Extract the [x, y] coordinate from the center of the cell holding the provided text.  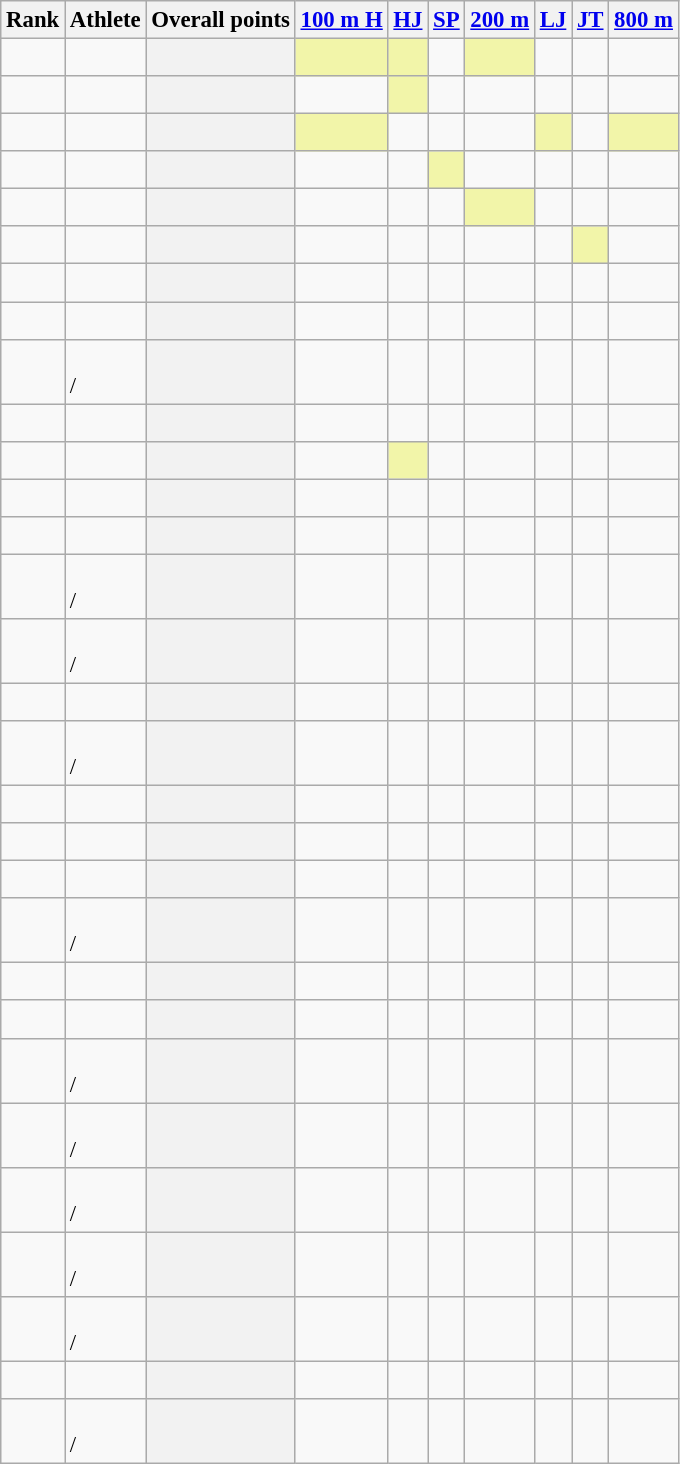
LJ [552, 20]
HJ [408, 20]
SP [446, 20]
200 m [500, 20]
100 m H [342, 20]
800 m [644, 20]
Athlete [106, 20]
Rank [33, 20]
Overall points [220, 20]
JT [590, 20]
